Find where the given text appears and provide that cell's center as [x, y] coordinate. 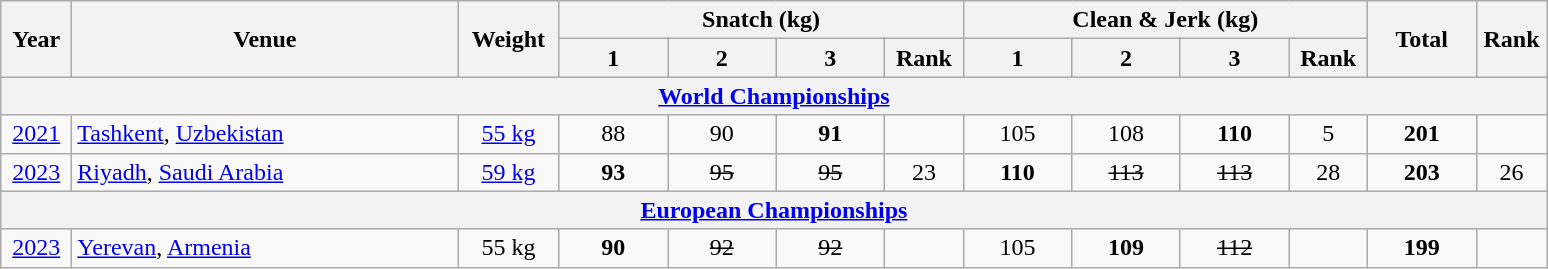
2021 [36, 134]
112 [1234, 248]
World Championships [774, 96]
23 [924, 172]
Weight [508, 39]
88 [614, 134]
Total [1422, 39]
26 [1512, 172]
Clean & Jerk (kg) [1165, 20]
199 [1422, 248]
European Championships [774, 210]
91 [830, 134]
28 [1328, 172]
109 [1126, 248]
Snatch (kg) [761, 20]
Venue [265, 39]
203 [1422, 172]
Riyadh, Saudi Arabia [265, 172]
Tashkent, Uzbekistan [265, 134]
Year [36, 39]
Yerevan, Armenia [265, 248]
59 kg [508, 172]
108 [1126, 134]
5 [1328, 134]
93 [614, 172]
201 [1422, 134]
